Provide the [X, Y] coordinate of the cell's center where the given text is located.  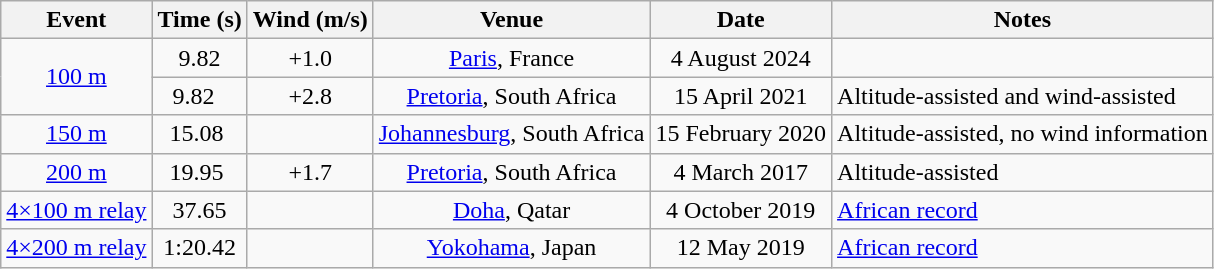
100 m [76, 77]
+1.0 [310, 58]
1:20.42 [200, 248]
15 April 2021 [741, 96]
Event [76, 20]
200 m [76, 172]
150 m [76, 134]
Date [741, 20]
4 March 2017 [741, 172]
37.65 [200, 210]
4 October 2019 [741, 210]
+1.7 [310, 172]
Wind (m/s) [310, 20]
12 May 2019 [741, 248]
Notes [1023, 20]
15.08 [200, 134]
Doha, Qatar [512, 210]
Altitude-assisted, no wind information [1023, 134]
Paris, France [512, 58]
15 February 2020 [741, 134]
4 August 2024 [741, 58]
Venue [512, 20]
Altitude-assisted [1023, 172]
4×100 m relay [76, 210]
Altitude-assisted and wind-assisted [1023, 96]
Time (s) [200, 20]
19.95 [200, 172]
Johannesburg, South Africa [512, 134]
4×200 m relay [76, 248]
Yokohama, Japan [512, 248]
+2.8 [310, 96]
